Pinpoint the cell where the given text exists, returning its (X, Y) midpoint coordinate. 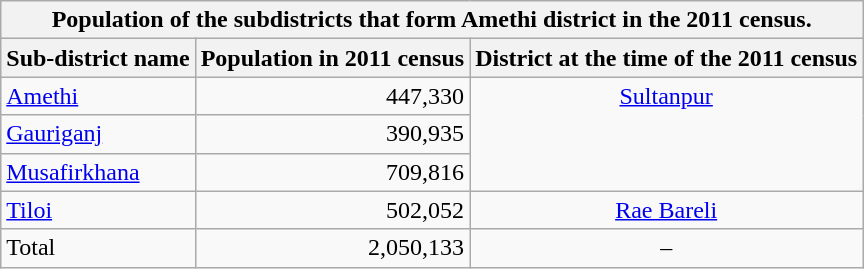
Population in 2011 census (332, 58)
Population of the subdistricts that form Amethi district in the 2011 census. (432, 20)
709,816 (332, 172)
Gauriganj (98, 134)
502,052 (332, 210)
2,050,133 (332, 248)
Tiloi (98, 210)
447,330 (332, 96)
Musafirkhana (98, 172)
District at the time of the 2011 census (666, 58)
– (666, 248)
Sultanpur (666, 134)
Rae Bareli (666, 210)
Amethi (98, 96)
390,935 (332, 134)
Total (98, 248)
Sub-district name (98, 58)
